Extract the (x, y) coordinate from the center of the cell holding the provided text.  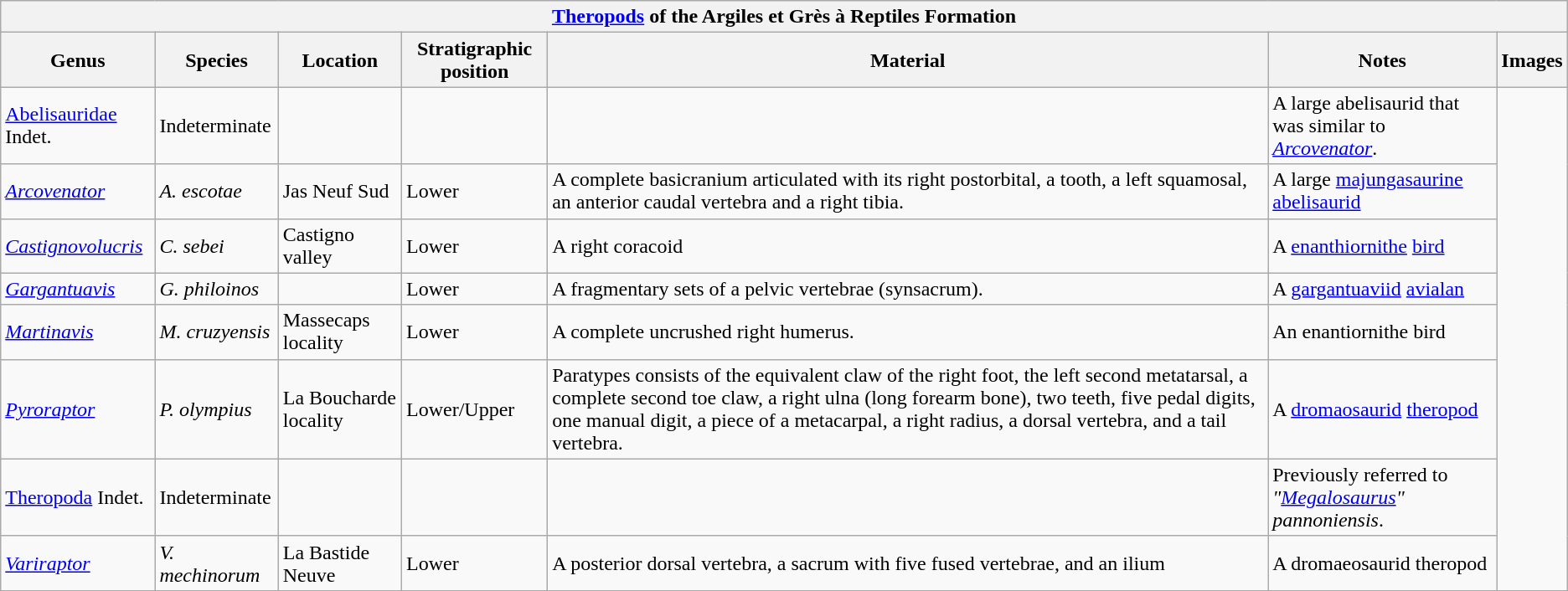
P. olympius (216, 409)
A gargantuaviid avialan (1382, 289)
Massecaps locality (340, 331)
Arcovenator (78, 191)
Theropods of the Argiles et Grès à Reptiles Formation (784, 17)
A complete uncrushed right humerus. (908, 331)
A large majungasaurine abelisaurid (1382, 191)
Gargantuavis (78, 289)
Variraptor (78, 563)
Previously referred to "Megalosaurus" pannoniensis. (1382, 497)
La Bastide Neuve (340, 563)
V. mechinorum (216, 563)
Location (340, 60)
A fragmentary sets of a pelvic vertebrae (synsacrum). (908, 289)
Species (216, 60)
G. philoinos (216, 289)
A dromaosaurid theropod (1382, 409)
La Boucharde locality (340, 409)
C. sebei (216, 246)
Castigno valley (340, 246)
Abelisauridae Indet. (78, 126)
Jas Neuf Sud (340, 191)
A. escotae (216, 191)
M. cruzyensis (216, 331)
A posterior dorsal vertebra, a sacrum with five fused vertebrae, and an ilium (908, 563)
Castignovolucris (78, 246)
A dromaeosaurid theropod (1382, 563)
Pyroraptor (78, 409)
Stratigraphic position (475, 60)
A right coracoid (908, 246)
Martinavis (78, 331)
Theropoda Indet. (78, 497)
Images (1532, 60)
A complete basicranium articulated with its right postorbital, a tooth, a left squamosal, an anterior caudal vertebra and a right tibia. (908, 191)
An enantiornithe bird (1382, 331)
Lower/Upper (475, 409)
A enanthiornithe bird (1382, 246)
Material (908, 60)
Genus (78, 60)
A large abelisaurid that was similar to Arcovenator. (1382, 126)
Notes (1382, 60)
